Capture the cell that displays the provided text and extract its (x, y) central coordinate. 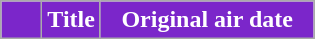
Title (72, 20)
Original air date (207, 20)
